Capture the cell that displays the provided text and extract its (x, y) central coordinate. 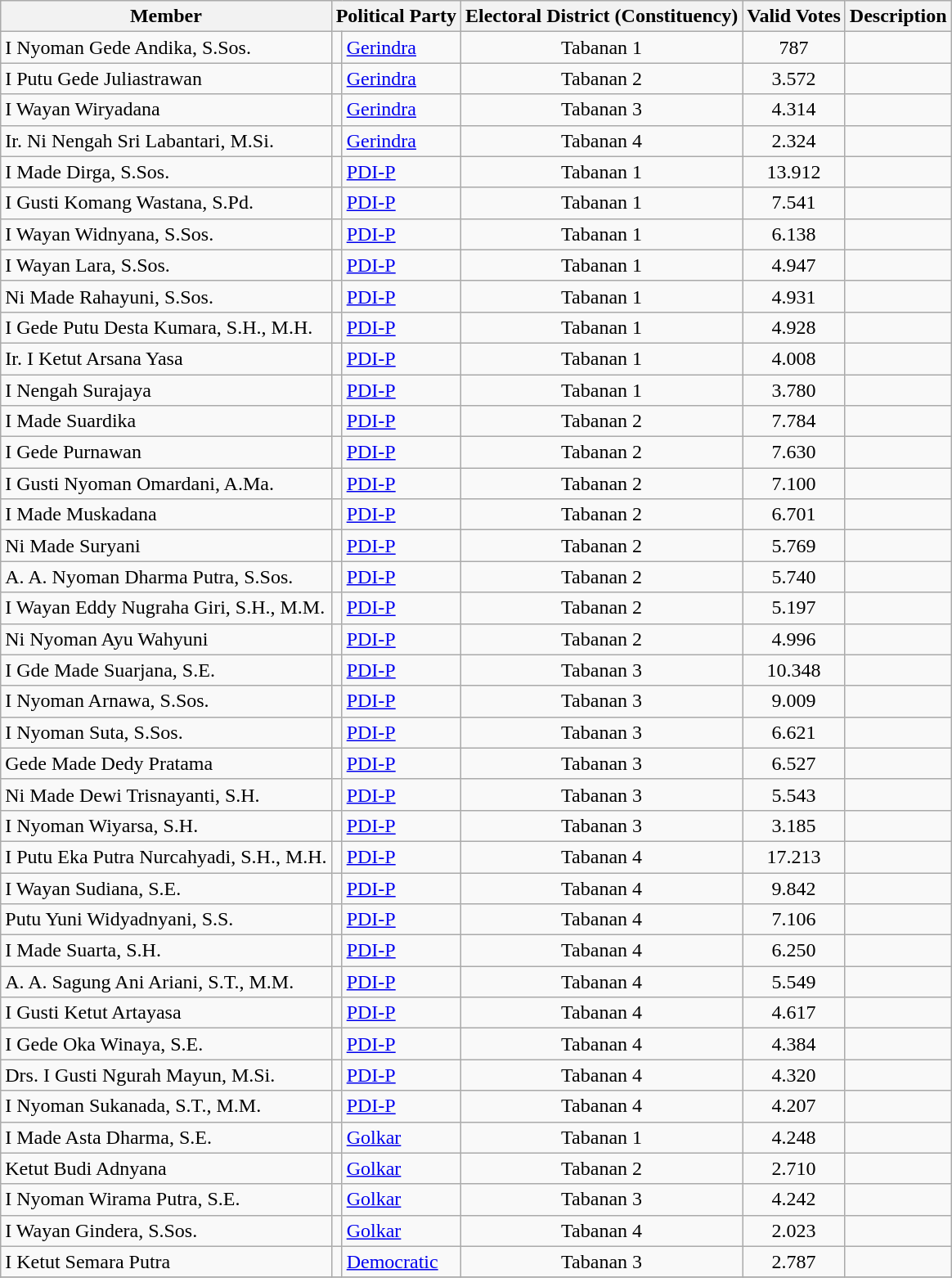
17.213 (794, 857)
I Nyoman Gede Andika, S.Sos. (166, 47)
7.106 (794, 920)
6.621 (794, 732)
I Nyoman Wirama Putra, S.E. (166, 1199)
I Wayan Eddy Nugraha Giri, S.H., M.M. (166, 608)
4.931 (794, 296)
I Putu Gede Juliastrawan (166, 79)
Putu Yuni Widyadnyani, S.S. (166, 920)
I Gusti Komang Wastana, S.Pd. (166, 203)
A. A. Sagung Ani Ariani, S.T., M.M. (166, 982)
5.197 (794, 608)
13.912 (794, 172)
Democratic (401, 1262)
4.384 (794, 1044)
I Ketut Semara Putra (166, 1262)
4.928 (794, 327)
9.009 (794, 701)
7.784 (794, 421)
4.320 (794, 1075)
6.138 (794, 234)
I Made Dirga, S.Sos. (166, 172)
Ir. Ni Nengah Sri Labantari, M.Si. (166, 141)
I Nyoman Wiyarsa, S.H. (166, 826)
Gede Made Dedy Pratama (166, 763)
I Made Asta Dharma, S.E. (166, 1137)
10.348 (794, 670)
Valid Votes (794, 16)
6.701 (794, 515)
7.630 (794, 452)
I Wayan Sudiana, S.E. (166, 888)
I Wayan Gindera, S.Sos. (166, 1231)
5.769 (794, 546)
A. A. Nyoman Dharma Putra, S.Sos. (166, 577)
I Wayan Wiryadana (166, 110)
I Made Suarta, S.H. (166, 951)
Ni Nyoman Ayu Wahyuni (166, 639)
I Nyoman Sukanada, S.T., M.M. (166, 1106)
3.185 (794, 826)
I Wayan Lara, S.Sos. (166, 265)
4.617 (794, 1013)
I Putu Eka Putra Nurcahyadi, S.H., M.H. (166, 857)
I Wayan Widnyana, S.Sos. (166, 234)
Electoral District (Constituency) (601, 16)
5.740 (794, 577)
4.008 (794, 358)
Description (898, 16)
I Gede Purnawan (166, 452)
Drs. I Gusti Ngurah Mayun, M.Si. (166, 1075)
4.996 (794, 639)
Ir. I Ketut Arsana Yasa (166, 358)
2.710 (794, 1168)
2.324 (794, 141)
I Gede Putu Desta Kumara, S.H., M.H. (166, 327)
I Nyoman Arnawa, S.Sos. (166, 701)
6.250 (794, 951)
I Gede Oka Winaya, S.E. (166, 1044)
I Gde Made Suarjana, S.E. (166, 670)
I Made Suardika (166, 421)
Ni Made Suryani (166, 546)
2.023 (794, 1231)
Political Party (396, 16)
7.541 (794, 203)
787 (794, 47)
I Nyoman Suta, S.Sos. (166, 732)
I Nengah Surajaya (166, 390)
5.543 (794, 794)
I Gusti Nyoman Omardani, A.Ma. (166, 484)
4.207 (794, 1106)
5.549 (794, 982)
Member (166, 16)
7.100 (794, 484)
4.314 (794, 110)
3.572 (794, 79)
Ni Made Dewi Trisnayanti, S.H. (166, 794)
Ketut Budi Adnyana (166, 1168)
9.842 (794, 888)
Ni Made Rahayuni, S.Sos. (166, 296)
4.248 (794, 1137)
I Made Muskadana (166, 515)
3.780 (794, 390)
4.947 (794, 265)
I Gusti Ketut Artayasa (166, 1013)
6.527 (794, 763)
2.787 (794, 1262)
4.242 (794, 1199)
